Output the (X, Y) coordinate of the center of the cell containing the given text.  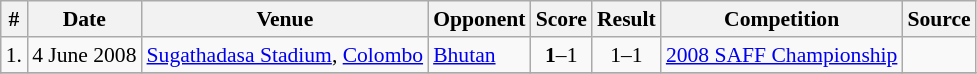
Venue (286, 19)
Opponent (480, 19)
Source (938, 19)
2008 SAFF Championship (782, 55)
Result (626, 19)
4 June 2008 (84, 55)
Bhutan (480, 55)
# (14, 19)
Score (562, 19)
Date (84, 19)
Sugathadasa Stadium, Colombo (286, 55)
1. (14, 55)
Competition (782, 19)
